Extract the (X, Y) coordinate from the center of the cell holding the provided text.  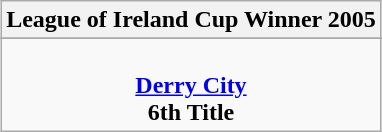
Derry City6th Title (192, 85)
League of Ireland Cup Winner 2005 (192, 20)
